Locate the cell with the specified text and output its (x, y) center coordinate. 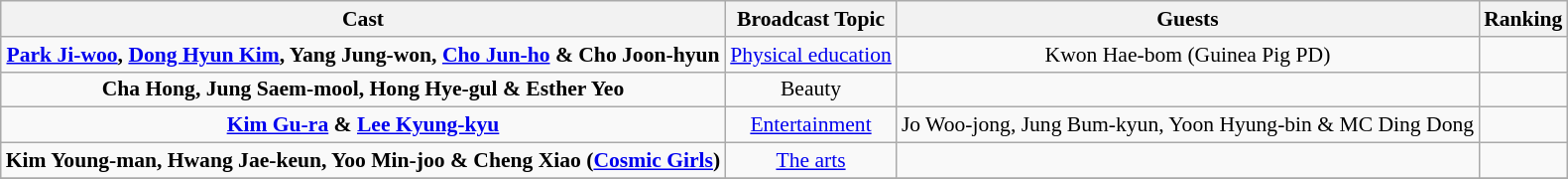
Ranking (1523, 19)
The arts (811, 161)
Cast (363, 19)
Cha Hong, Jung Saem-mool, Hong Hye-gul & Esther Yeo (363, 89)
Jo Woo-jong, Jung Bum-kyun, Yoon Hyung-bin & MC Ding Dong (1188, 125)
Kim Young-man, Hwang Jae-keun, Yoo Min-joo & Cheng Xiao (Cosmic Girls) (363, 161)
Guests (1188, 19)
Kim Gu-ra & Lee Kyung-kyu (363, 125)
Park Ji-woo, Dong Hyun Kim, Yang Jung-won, Cho Jun-ho & Cho Joon-hyun (363, 55)
Physical education (811, 55)
Kwon Hae-bom (Guinea Pig PD) (1188, 55)
Broadcast Topic (811, 19)
Entertainment (811, 125)
Beauty (811, 89)
